Provide the (x, y) coordinate of the cell's center where the given text is located.  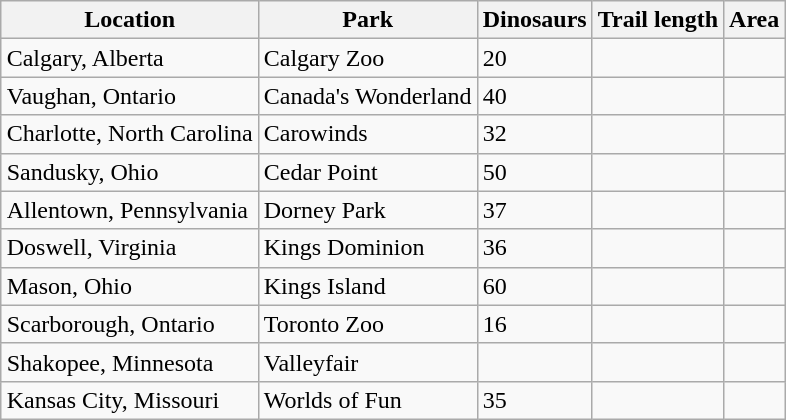
36 (534, 248)
Vaughan, Ontario (130, 96)
Dorney Park (368, 210)
40 (534, 96)
60 (534, 286)
Trail length (658, 20)
37 (534, 210)
20 (534, 58)
Worlds of Fun (368, 400)
Toronto Zoo (368, 324)
Kansas City, Missouri (130, 400)
Mason, Ohio (130, 286)
Location (130, 20)
Scarborough, Ontario (130, 324)
Park (368, 20)
35 (534, 400)
Carowinds (368, 134)
Kings Island (368, 286)
Kings Dominion (368, 248)
32 (534, 134)
16 (534, 324)
Shakopee, Minnesota (130, 362)
Canada's Wonderland (368, 96)
Cedar Point (368, 172)
Charlotte, North Carolina (130, 134)
Valleyfair (368, 362)
Doswell, Virginia (130, 248)
Sandusky, Ohio (130, 172)
Area (754, 20)
50 (534, 172)
Dinosaurs (534, 20)
Calgary Zoo (368, 58)
Allentown, Pennsylvania (130, 210)
Calgary, Alberta (130, 58)
